Extract the [X, Y] coordinate from the center of the cell holding the provided text.  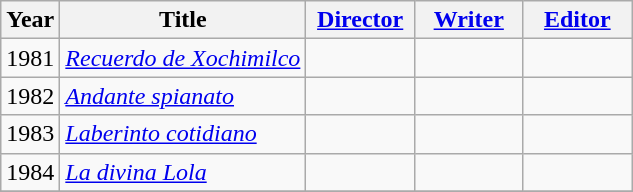
Laberinto cotidiano [183, 134]
1984 [30, 172]
Title [183, 20]
Director [360, 20]
Writer [468, 20]
1983 [30, 134]
Editor [578, 20]
Andante spianato [183, 96]
1982 [30, 96]
Recuerdo de Xochimilco [183, 58]
La divina Lola [183, 172]
Year [30, 20]
1981 [30, 58]
